Return (x, y) of the center of cell containing provided text 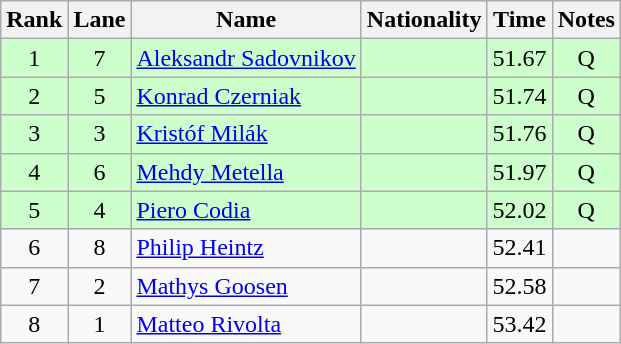
52.02 (520, 210)
Time (520, 20)
51.97 (520, 172)
52.41 (520, 248)
Kristóf Milák (246, 134)
Name (246, 20)
52.58 (520, 286)
53.42 (520, 324)
Rank (34, 20)
51.76 (520, 134)
51.74 (520, 96)
Mehdy Metella (246, 172)
Konrad Czerniak (246, 96)
Mathys Goosen (246, 286)
Nationality (424, 20)
Matteo Rivolta (246, 324)
Aleksandr Sadovnikov (246, 58)
Notes (586, 20)
51.67 (520, 58)
Piero Codia (246, 210)
Lane (100, 20)
Philip Heintz (246, 248)
